Search for the cell housing the specified text and yield its (x, y) center coordinate. 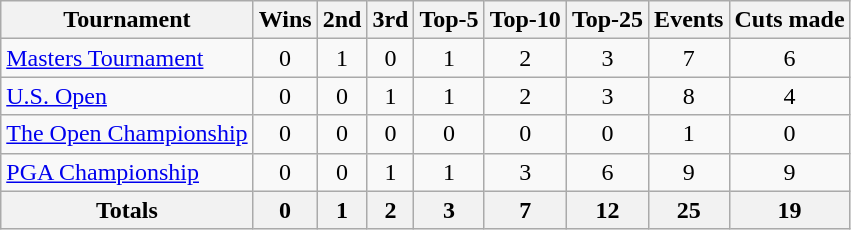
2nd (342, 20)
Tournament (127, 20)
25 (689, 210)
PGA Championship (127, 172)
The Open Championship (127, 134)
Events (689, 20)
Top-10 (525, 20)
Totals (127, 210)
4 (790, 96)
Masters Tournament (127, 58)
U.S. Open (127, 96)
8 (689, 96)
Top-25 (607, 20)
Top-5 (449, 20)
19 (790, 210)
Wins (285, 20)
Cuts made (790, 20)
3rd (390, 20)
12 (607, 210)
